Determine the [x, y] coordinate at the center of the cell enclosing the given text.  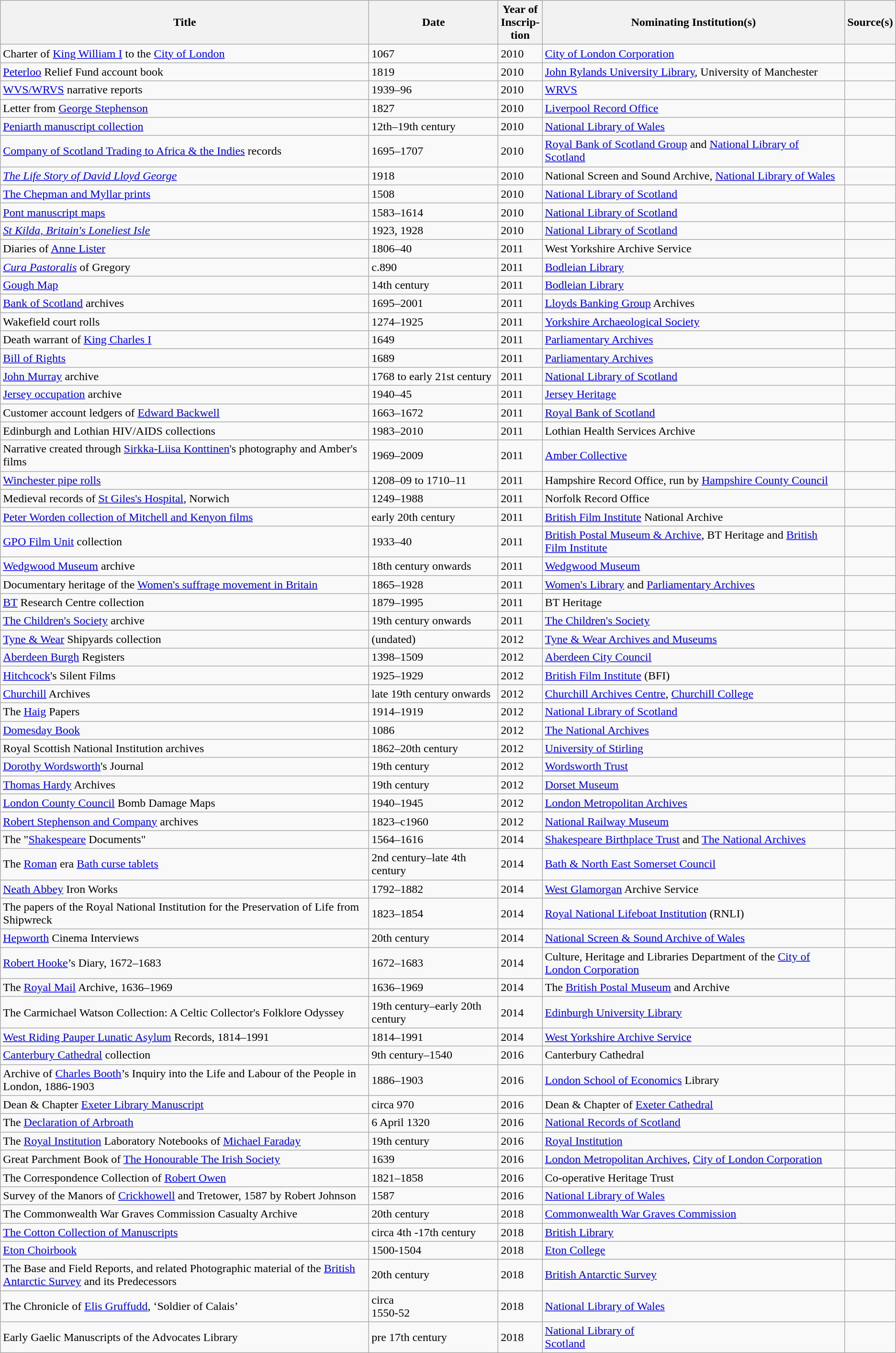
Early Gaelic Manuscripts of the Advocates Library [185, 1338]
National Library ofScotland [694, 1338]
British Film Institute National Archive [694, 517]
Winchester pipe rolls [185, 480]
Robert Hooke’s Diary, 1672–1683 [185, 963]
Edinburgh University Library [694, 1012]
Neath Abbey Iron Works [185, 889]
GPO Film Unit collection [185, 541]
Churchill Archives [185, 694]
1886–1903 [434, 1080]
Norfolk Record Office [694, 498]
Yorkshire Archaeological Society [694, 322]
Hampshire Record Office, run by Hampshire County Council [694, 480]
1814–1991 [434, 1037]
Tyne & Wear Shipyards collection [185, 639]
1865–1928 [434, 585]
Shakespeare Birthplace Trust and The National Archives [694, 839]
1923, 1928 [434, 230]
The National Archives [694, 730]
Narrative created through Sirkka-Liisa Konttinen's photography and Amber's films [185, 456]
Edinburgh and Lothian HIV/AIDS collections [185, 431]
1823–c1960 [434, 821]
1689 [434, 358]
Wakefield court rolls [185, 322]
Bath & North East Somerset Council [694, 864]
Commonwealth War Graves Commission [694, 1214]
1672–1683 [434, 963]
The Royal Institution Laboratory Notebooks of Michael Faraday [185, 1141]
1208–09 to 1710–11 [434, 480]
The Cotton Collection of Manuscripts [185, 1232]
late 19th century onwards [434, 694]
Royal Bank of Scotland Group and National Library of Scotland [694, 151]
British Antarctic Survey [694, 1275]
Gough Map [185, 285]
1067 [434, 54]
Royal Scottish National Institution archives [185, 748]
Canterbury Cathedral collection [185, 1055]
Great Parchment Book of The Honourable The Irish Society [185, 1159]
1639 [434, 1159]
The Commonwealth War Graves Commission Casualty Archive [185, 1214]
Wedgwood Museum archive [185, 566]
The Correspondence Collection of Robert Owen [185, 1177]
1768 to early 21st century [434, 376]
Royal National Lifeboat Institution (RNLI) [694, 913]
Wedgwood Museum [694, 566]
pre 17th century [434, 1338]
Survey of the Manors of Crickhowell and Tretower, 1587 by Robert Johnson [185, 1195]
1086 [434, 730]
London Metropolitan Archives [694, 803]
1914–1919 [434, 712]
1500-1504 [434, 1251]
1398–1509 [434, 657]
Nominating Institution(s) [694, 23]
BT Research Centre collection [185, 603]
Pont manuscript maps [185, 212]
WRVS [694, 90]
Diaries of Anne Lister [185, 248]
The Base and Field Reports, and related Photographic material of the BritishAntarctic Survey and its Predecessors [185, 1275]
Bank of Scotland archives [185, 304]
Thomas Hardy Archives [185, 785]
British Film Institute (BFI) [694, 676]
WVS/WRVS narrative reports [185, 90]
The Declaration of Arbroath [185, 1123]
BT Heritage [694, 603]
Customer account ledgers of Edward Backwell [185, 413]
Year ofInscrip-tion [520, 23]
The Haig Papers [185, 712]
National Records of Scotland [694, 1123]
circa1550-52 [434, 1306]
1636–1969 [434, 988]
Peniarth manuscript collection [185, 126]
Date [434, 23]
1508 [434, 194]
West Glamorgan Archive Service [694, 889]
Tyne & Wear Archives and Museums [694, 639]
Bill of Rights [185, 358]
The Royal Mail Archive, 1636–1969 [185, 988]
1879–1995 [434, 603]
The Children's Society [694, 621]
1663–1672 [434, 413]
Liverpool Record Office [694, 108]
Culture, Heritage and Libraries Department of the City of London Corporation [694, 963]
The Chepman and Myllar prints [185, 194]
British Postal Museum & Archive, BT Heritage and British Film Institute [694, 541]
19th century–early 20th century [434, 1012]
Canterbury Cathedral [694, 1055]
1695–2001 [434, 304]
The Children's Society archive [185, 621]
(undated) [434, 639]
Jersey occupation archive [185, 395]
1918 [434, 176]
The Roman era Bath curse tablets [185, 864]
1862–20th century [434, 748]
c.890 [434, 267]
London County Council Bomb Damage Maps [185, 803]
1564–1616 [434, 839]
City of London Corporation [694, 54]
Dorothy Wordsworth's Journal [185, 767]
University of Stirling [694, 748]
Co-operative Heritage Trust [694, 1177]
Eton College [694, 1251]
1695–1707 [434, 151]
The "Shakespeare Documents" [185, 839]
Charter of King William I to the City of London [185, 54]
1821–1858 [434, 1177]
1806–40 [434, 248]
Dean & Chapter of Exeter Cathedral [694, 1105]
circa 970 [434, 1105]
The Life Story of David Lloyd George [185, 176]
1925–1929 [434, 676]
Royal Bank of Scotland [694, 413]
Lothian Health Services Archive [694, 431]
14th century [434, 285]
Hitchcock's Silent Films [185, 676]
1649 [434, 340]
1933–40 [434, 541]
Cura Pastoralis of Gregory [185, 267]
1823–1854 [434, 913]
Amber Collective [694, 456]
Domesday Book [185, 730]
Title [185, 23]
1827 [434, 108]
London Metropolitan Archives, City of London Corporation [694, 1159]
1939–96 [434, 90]
Women's Library and Parliamentary Archives [694, 585]
1274–1925 [434, 322]
12th–19th century [434, 126]
Robert Stephenson and Company archives [185, 821]
Wordsworth Trust [694, 767]
1819 [434, 72]
Source(s) [870, 23]
Archive of Charles Booth’s Inquiry into the Life and Labour of the People in London, 1886-1903 [185, 1080]
circa 4th -17th century [434, 1232]
Aberdeen City Council [694, 657]
1983–2010 [434, 431]
Hepworth Cinema Interviews [185, 938]
Peterloo Relief Fund account book [185, 72]
1249–1988 [434, 498]
St Kilda, Britain's Loneliest Isle [185, 230]
1587 [434, 1195]
Medieval records of St Giles's Hospital, Norwich [185, 498]
2nd century–late 4th century [434, 864]
Aberdeen Burgh Registers [185, 657]
1583–1614 [434, 212]
Company of Scotland Trading to Africa & the Indies records [185, 151]
The papers of the Royal National Institution for the Preservation of Life from Shipwreck [185, 913]
Letter from George Stephenson [185, 108]
West Riding Pauper Lunatic Asylum Records, 1814–1991 [185, 1037]
1969–2009 [434, 456]
Churchill Archives Centre, Churchill College [694, 694]
early 20th century [434, 517]
British Library [694, 1232]
National Railway Museum [694, 821]
Jersey Heritage [694, 395]
John Murray archive [185, 376]
1940–1945 [434, 803]
18th century onwards [434, 566]
1792–1882 [434, 889]
John Rylands University Library, University of Manchester [694, 72]
Dorset Museum [694, 785]
London School of Economics Library [694, 1080]
National Screen & Sound Archive of Wales [694, 938]
The Carmichael Watson Collection: A Celtic Collector's Folklore Odyssey [185, 1012]
National Screen and Sound Archive, National Library of Wales [694, 176]
The British Postal Museum and Archive [694, 988]
Peter Worden collection of Mitchell and Kenyon films [185, 517]
1940–45 [434, 395]
Dean & Chapter Exeter Library Manuscript [185, 1105]
19th century onwards [434, 621]
Death warrant of King Charles I [185, 340]
Lloyds Banking Group Archives [694, 304]
Documentary heritage of the Women's suffrage movement in Britain [185, 585]
Eton Choirbook [185, 1251]
6 April 1320 [434, 1123]
9th century–1540 [434, 1055]
The Chronicle of Elis Gruffudd, ‘Soldier of Calais’ [185, 1306]
Royal Institution [694, 1141]
